Scan for the cell matching the given text and deliver its (x, y) coordinate at center. 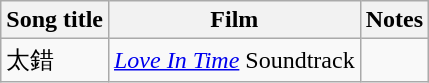
Love In Time Soundtrack (234, 60)
太錯 (55, 60)
Film (234, 20)
Song title (55, 20)
Notes (394, 20)
